Detect which cell encompasses the target text, then output its (x, y) center coordinate. 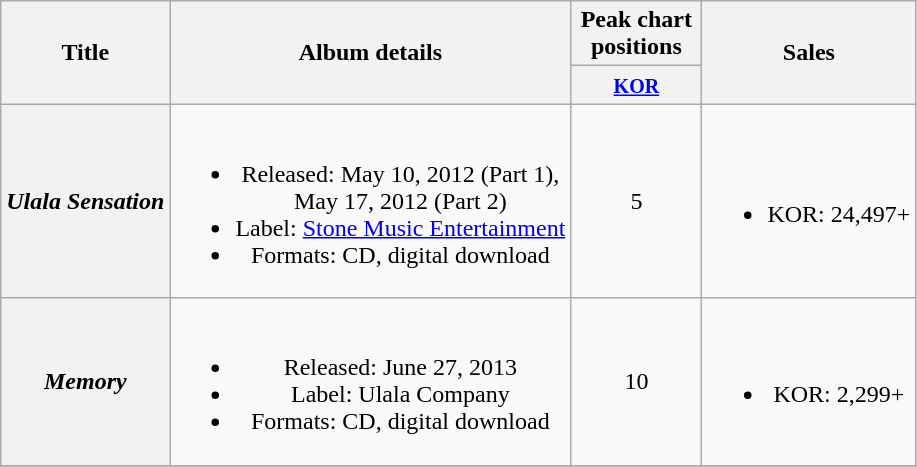
KOR: 24,497+ (809, 201)
Sales (809, 52)
Album details (370, 52)
Released: June 27, 2013Label: Ulala CompanyFormats: CD, digital download (370, 382)
KOR: 2,299+ (809, 382)
Memory (86, 382)
Title (86, 52)
Ulala Sensation (86, 201)
10 (636, 382)
5 (636, 201)
Peak chart positions (636, 34)
Released: May 10, 2012 (Part 1),May 17, 2012 (Part 2)Label: Stone Music EntertainmentFormats: CD, digital download (370, 201)
KOR (636, 85)
